Pinpoint the cell where the given text exists, returning its [x, y] midpoint coordinate. 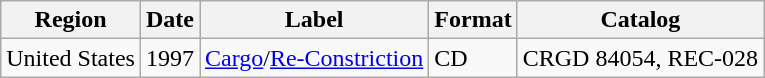
CD [473, 58]
CRGD 84054, REC-028 [640, 58]
United States [71, 58]
1997 [170, 58]
Cargo/Re-Constriction [314, 58]
Label [314, 20]
Catalog [640, 20]
Format [473, 20]
Date [170, 20]
Region [71, 20]
